Return the (x, y) coordinate for the center point of the cell that contains the specified text.  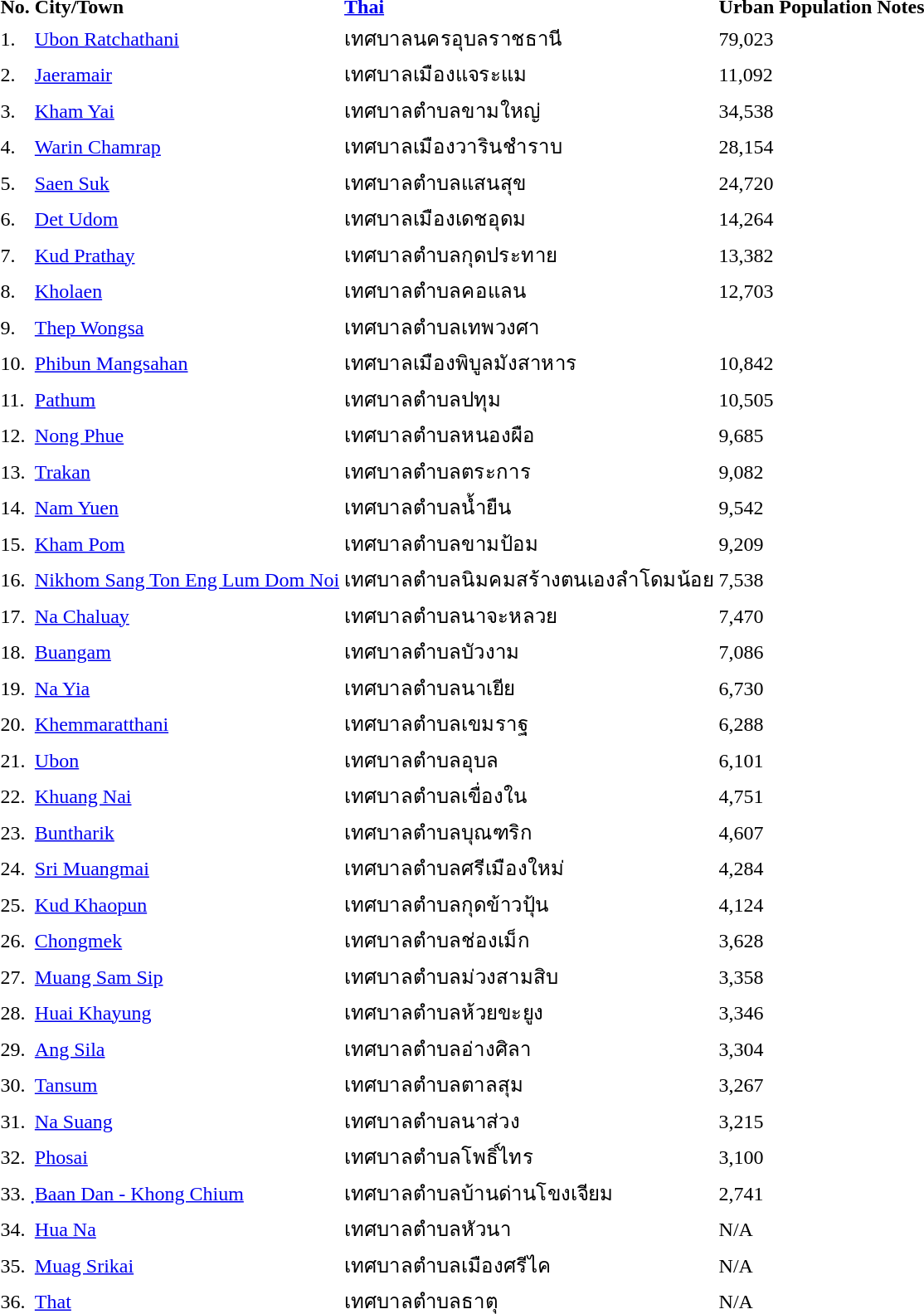
ฺBaan Dan - Khong Chium (187, 1193)
Buangam (187, 652)
เทศบาลตำบลม่วงสามสิบ (529, 976)
เทศบาลตำบลเขื่องใน (529, 796)
เทศบาลตำบลขามใหญ่ (529, 110)
12,703 (795, 290)
11,092 (795, 75)
เทศบาลตำบลแสนสุข (529, 182)
Nong Phue (187, 435)
Kud Khaopun (187, 904)
6,101 (795, 760)
เทศบาลตำบลขามป้อม (529, 543)
Nam Yuen (187, 508)
14,264 (795, 219)
เทศบาลตำบลนาส่วง (529, 1121)
Tansum (187, 1085)
เทศบาลตำบลบ้านด่านโขงเจียม (529, 1193)
4,607 (795, 832)
6,288 (795, 723)
34,538 (795, 110)
เทศบาลเมืองพิบูลมังสาหาร (529, 363)
เทศบาลตำบลอ่างศิลา (529, 1049)
Phibun Mangsahan (187, 363)
7,086 (795, 652)
13,382 (795, 255)
Pathum (187, 399)
6,730 (795, 688)
เทศบาลตำบลบัวงาม (529, 652)
เทศบาลตำบลบุณฑริก (529, 832)
เทศบาลตำบลกุดประทาย (529, 255)
Na Suang (187, 1121)
Sri Muangmai (187, 868)
9,209 (795, 543)
Buntharik (187, 832)
4,284 (795, 868)
เทศบาลตำบลเขมราฐ (529, 723)
Muang Sam Sip (187, 976)
3,358 (795, 976)
Kham Pom (187, 543)
10,842 (795, 363)
4,124 (795, 904)
Trakan (187, 471)
เทศบาลตำบลนาจะหลวย (529, 616)
Thep Wongsa (187, 327)
Saen Suk (187, 182)
3,215 (795, 1121)
Ang Sila (187, 1049)
เทศบาลตำบลตระการ (529, 471)
Kholaen (187, 290)
Ubon (187, 760)
Hua Na (187, 1229)
Jaeramair (187, 75)
เทศบาลเมืองแจระแม (529, 75)
Khemmaratthani (187, 723)
เทศบาลตำบลศรีเมืองใหม่ (529, 868)
Nikhom Sang Ton Eng Lum Dom Noi (187, 579)
7,538 (795, 579)
9,082 (795, 471)
เทศบาลตำบลนิมคมสร้างตนเองลำโดมน้อย (529, 579)
Na Yia (187, 688)
เทศบาลตำบลกุดข้าวปุ้น (529, 904)
2,741 (795, 1193)
Warin Chamrap (187, 146)
เทศบาลตำบลหัวนา (529, 1229)
9,685 (795, 435)
Kud Prathay (187, 255)
24,720 (795, 182)
Ubon Ratchathani (187, 38)
9,542 (795, 508)
เทศบาลตำบลเมืองศรีไค (529, 1265)
3,346 (795, 1012)
เทศบาลเมืองวารินชำราบ (529, 146)
เทศบาลตำบลตาลสุม (529, 1085)
เทศบาลตำบลนาเยีย (529, 688)
Chongmek (187, 941)
3,628 (795, 941)
เทศบาลตำบลห้วยขะยูง (529, 1012)
เทศบาลตำบลโพธิ์ไทร (529, 1156)
เทศบาลเมืองเดชอุดม (529, 219)
Kham Yai (187, 110)
3,304 (795, 1049)
เทศบาลตำบลเทพวงศา (529, 327)
Muag Srikai (187, 1265)
Khuang Nai (187, 796)
เทศบาลตำบลคอแลน (529, 290)
เทศบาลนครอุบลราชธานี (529, 38)
79,023 (795, 38)
28,154 (795, 146)
4,751 (795, 796)
Det Udom (187, 219)
เทศบาลตำบลช่องเม็ก (529, 941)
3,267 (795, 1085)
Huai Khayung (187, 1012)
3,100 (795, 1156)
Phosai (187, 1156)
7,470 (795, 616)
เทศบาลตำบลหนองผือ (529, 435)
10,505 (795, 399)
เทศบาลตำบลปทุม (529, 399)
Na Chaluay (187, 616)
เทศบาลตำบลอุบล (529, 760)
เทศบาลตำบลน้ำยืน (529, 508)
